Return the [X, Y] coordinate for the center point of the cell that contains the specified text.  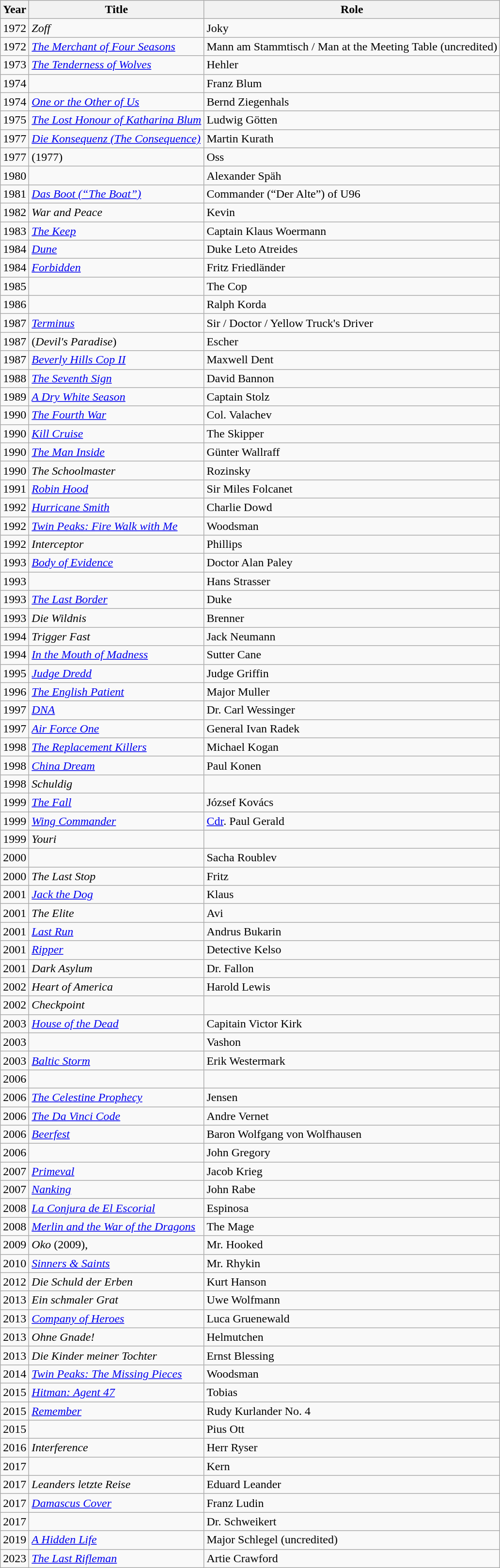
The Elite [116, 913]
Alexander Späh [352, 175]
Helmutchen [352, 1337]
The Celestine Prophecy [116, 1097]
1973 [15, 65]
Remember [116, 1411]
Schuldig [116, 784]
Klaus [352, 895]
2010 [15, 1263]
Joky [352, 28]
Maxwell Dent [352, 360]
Major Muller [352, 692]
Mann am Stammtisch / Man at the Meeting Table (uncredited) [352, 47]
Günter Wallraff [352, 452]
House of the Dead [116, 1024]
Duke Leto Atreides [352, 249]
1982 [15, 212]
Bernd Ziegenhals [352, 102]
The Last Rifleman [116, 1558]
Cdr. Paul Gerald [352, 821]
1981 [15, 194]
Mr. Rhykin [352, 1263]
Michael Kogan [352, 747]
Twin Peaks: The Missing Pieces [116, 1374]
Terminus [116, 323]
Sir Miles Folcanet [352, 489]
Interference [116, 1448]
Harold Lewis [352, 987]
Franz Ludin [352, 1503]
Martin Kurath [352, 139]
Primeval [116, 1171]
In the Mouth of Madness [116, 655]
The Fourth War [116, 415]
2012 [15, 1282]
Jack Neumann [352, 637]
1996 [15, 692]
Doctor Alan Paley [352, 563]
David Bannon [352, 378]
1988 [15, 378]
China Dream [116, 765]
Nanking [116, 1190]
Company of Heroes [116, 1319]
Air Force One [116, 729]
Hehler [352, 65]
The Fall [116, 802]
Last Run [116, 931]
Forbidden [116, 268]
Eduard Leander [352, 1485]
John Rabe [352, 1190]
József Kovács [352, 802]
Ralph Korda [352, 305]
1975 [15, 120]
Duke [352, 600]
Andrus Bukarin [352, 931]
Mr. Hooked [352, 1245]
Captain Stolz [352, 397]
1991 [15, 489]
Body of Evidence [116, 563]
Sutter Cane [352, 655]
Jack the Dog [116, 895]
2014 [15, 1374]
Detective Kelso [352, 950]
Dr. Carl Wessinger [352, 710]
Baltic Storm [116, 1060]
The Replacement Killers [116, 747]
Leanders letzte Reise [116, 1485]
The Lost Honour of Katharina Blum [116, 120]
Espinosa [352, 1208]
Vashon [352, 1042]
Brenner [352, 618]
Beerfest [116, 1134]
Die Schuld der Erben [116, 1282]
Uwe Wolfmann [352, 1300]
Erik Westermark [352, 1060]
Herr Ryser [352, 1448]
Die Konsequenz (The Consequence) [116, 139]
The Tenderness of Wolves [116, 65]
Robin Hood [116, 489]
Hurricane Smith [116, 507]
Ohne Gnade! [116, 1337]
Dark Asylum [116, 968]
(1977) [116, 157]
Charlie Dowd [352, 507]
A Hidden Life [116, 1540]
Year [15, 10]
Heart of America [116, 987]
1983 [15, 231]
Col. Valachev [352, 415]
The Schoolmaster [116, 470]
Interceptor [116, 544]
The Last Border [116, 600]
Dune [116, 249]
Paul Konen [352, 765]
1986 [15, 305]
Phillips [352, 544]
Damascus Cover [116, 1503]
Merlin and the War of the Dragons [116, 1226]
Twin Peaks: Fire Walk with Me [116, 526]
Fritz [352, 876]
Beverly Hills Cop II [116, 360]
Dr. Fallon [352, 968]
2009 [15, 1245]
Ludwig Götten [352, 120]
Avi [352, 913]
War and Peace [116, 212]
The Da Vinci Code [116, 1116]
Luca Gruenewald [352, 1319]
General Ivan Radek [352, 729]
The Skipper [352, 434]
The Man Inside [116, 452]
A Dry White Season [116, 397]
Die Kinder meiner Tochter [116, 1355]
Fritz Friedländer [352, 268]
Capitain Victor Kirk [352, 1024]
Rozinsky [352, 470]
(Devil's Paradise) [116, 342]
Hans Strasser [352, 581]
Escher [352, 342]
Pius Ott [352, 1429]
Oss [352, 157]
1995 [15, 673]
The Last Stop [116, 876]
Wing Commander [116, 821]
Kevin [352, 212]
Zoff [116, 28]
Judge Dredd [116, 673]
Judge Griffin [352, 673]
The Seventh Sign [116, 378]
Jensen [352, 1097]
Kill Cruise [116, 434]
2023 [15, 1558]
Sacha Roublev [352, 858]
Rudy Kurlander No. 4 [352, 1411]
La Conjura de El Escorial [116, 1208]
Kurt Hanson [352, 1282]
One or the Other of Us [116, 102]
Jacob Krieg [352, 1171]
2019 [15, 1540]
Sir / Doctor / Yellow Truck's Driver [352, 323]
Trigger Fast [116, 637]
Youri [116, 839]
Ein schmaler Grat [116, 1300]
1985 [15, 286]
The Merchant of Four Seasons [116, 47]
Role [352, 10]
Ripper [116, 950]
Checkpoint [116, 1005]
2016 [15, 1448]
DNA [116, 710]
The Cop [352, 286]
Captain Klaus Woermann [352, 231]
Das Boot (“The Boat”) [116, 194]
Hitman: Agent 47 [116, 1392]
Baron Wolfgang von Wolfhausen [352, 1134]
Andre Vernet [352, 1116]
Oko (2009), [116, 1245]
Tobias [352, 1392]
Die Wildnis [116, 618]
The Keep [116, 231]
Commander (“Der Alte”) of U96 [352, 194]
Artie Crawford [352, 1558]
Kern [352, 1466]
Ernst Blessing [352, 1355]
Major Schlegel (uncredited) [352, 1540]
Dr. Schweikert [352, 1521]
The English Patient [116, 692]
Title [116, 10]
1989 [15, 397]
Franz Blum [352, 83]
Sinners & Saints [116, 1263]
1980 [15, 175]
John Gregory [352, 1153]
The Mage [352, 1226]
